Identify which cell holds the provided text, then report its [x, y] central coordinate. 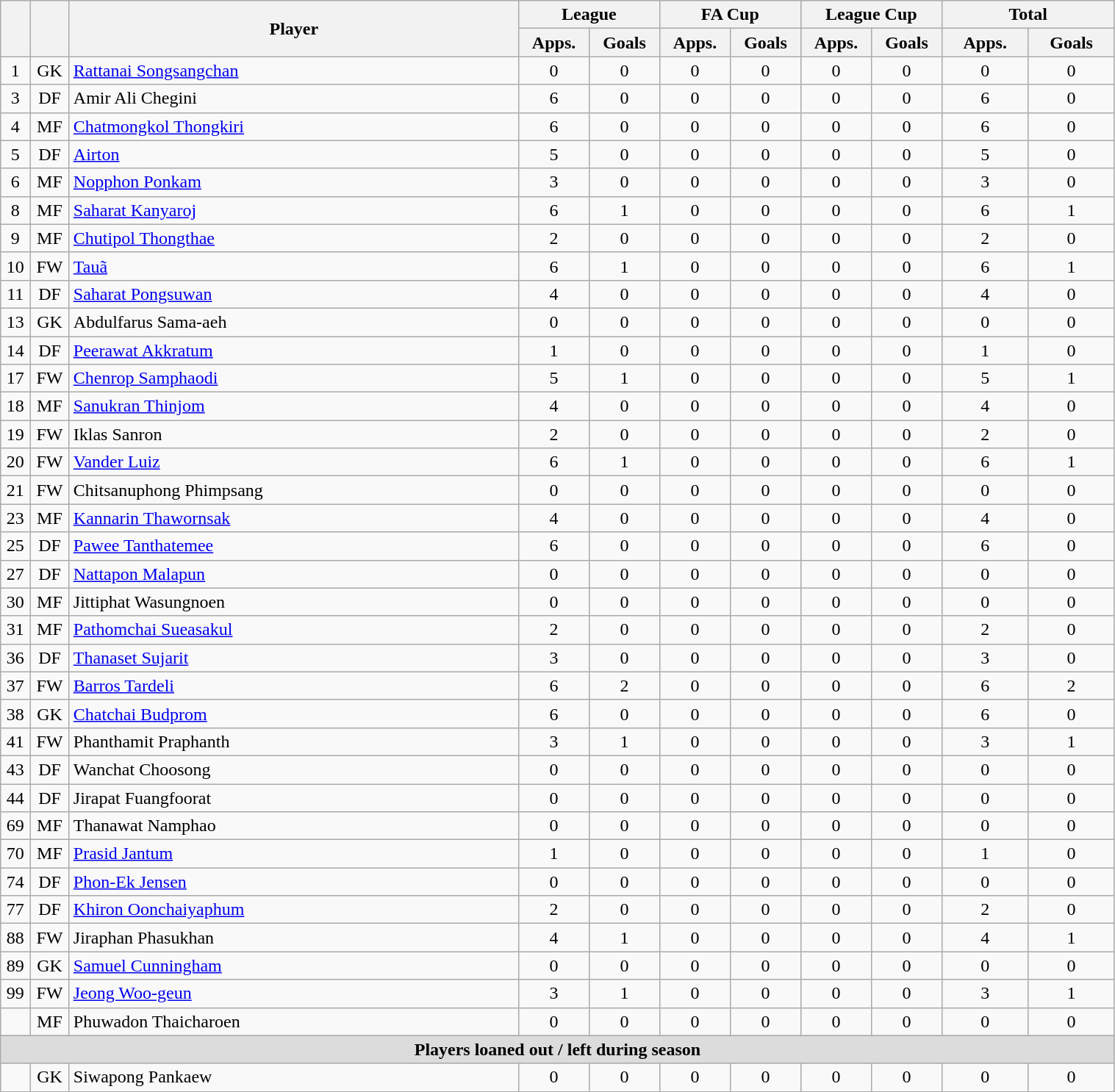
Thanawat Namphao [294, 826]
Peerawat Akkratum [294, 351]
Wanchat Choosong [294, 769]
Iklas Sanron [294, 434]
Players loaned out / left during season [557, 1049]
FA Cup [730, 15]
Pathomchai Sueasakul [294, 630]
99 [15, 994]
36 [15, 658]
19 [15, 434]
Chatmongkol Thongkiri [294, 126]
Amir Ali Chegini [294, 98]
Jiraphan Phasukhan [294, 938]
8 [15, 210]
44 [15, 797]
25 [15, 546]
Tauã [294, 266]
Khiron Oonchaiyaphum [294, 910]
88 [15, 938]
31 [15, 630]
League [589, 15]
Saharat Kanyaroj [294, 210]
Chatchai Budprom [294, 714]
69 [15, 826]
Rattanai Songsangchan [294, 71]
10 [15, 266]
Saharat Pongsuwan [294, 294]
43 [15, 769]
37 [15, 686]
17 [15, 378]
Sanukran Thinjom [294, 406]
Nattapon Malapun [294, 574]
Chenrop Samphaodi [294, 378]
Prasid Jantum [294, 854]
Abdulfarus Sama-aeh [294, 322]
70 [15, 854]
League Cup [871, 15]
Phon-Ek Jensen [294, 882]
77 [15, 910]
Jirapat Fuangfoorat [294, 797]
30 [15, 602]
Phanthamit Praphanth [294, 741]
Chitsanuphong Phimpsang [294, 490]
Vander Luiz [294, 462]
Total [1028, 15]
13 [15, 322]
Thanaset Sujarit [294, 658]
27 [15, 574]
89 [15, 966]
Pawee Tanthatemee [294, 546]
Samuel Cunningham [294, 966]
9 [15, 238]
Kannarin Thawornsak [294, 518]
41 [15, 741]
Nopphon Ponkam [294, 182]
Player [294, 29]
Jeong Woo-geun [294, 994]
11 [15, 294]
Phuwadon Thaicharoen [294, 1021]
Chutipol Thongthae [294, 238]
74 [15, 882]
38 [15, 714]
21 [15, 490]
Barros Tardeli [294, 686]
23 [15, 518]
14 [15, 351]
Airton [294, 154]
Jittiphat Wasungnoen [294, 602]
Siwapong Pankaew [294, 1077]
20 [15, 462]
18 [15, 406]
